From the cell containing the given text, extract its center point as [X, Y] coordinate. 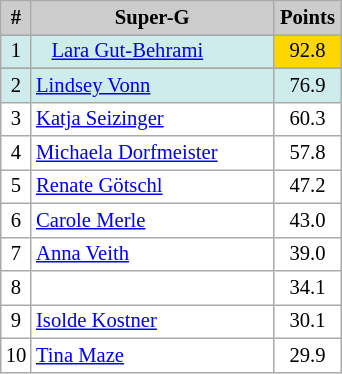
2 [16, 85]
Isolde Kostner [152, 321]
6 [16, 220]
1 [16, 51]
29.9 [307, 355]
Renate Götschl [152, 186]
10 [16, 355]
57.8 [307, 153]
Tina Maze [152, 355]
Carole Merle [152, 220]
Michaela Dorfmeister [152, 153]
Lara Gut-Behrami [152, 51]
Anna Veith [152, 254]
# [16, 17]
47.2 [307, 186]
9 [16, 321]
7 [16, 254]
Katja Seizinger [152, 119]
92.8 [307, 51]
3 [16, 119]
60.3 [307, 119]
Lindsey Vonn [152, 85]
Points [307, 17]
30.1 [307, 321]
Super-G [152, 17]
8 [16, 287]
4 [16, 153]
39.0 [307, 254]
76.9 [307, 85]
43.0 [307, 220]
5 [16, 186]
34.1 [307, 287]
